Capture the cell that displays the provided text and extract its (X, Y) central coordinate. 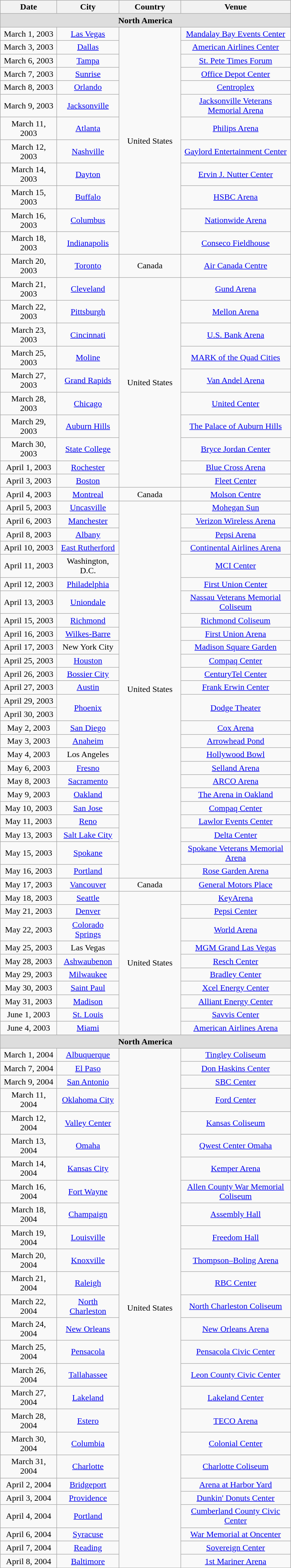
Country (150, 7)
March 30, 2003 (29, 449)
Dunkin' Donuts Center (236, 1498)
April 5, 2003 (29, 507)
Savvis Center (236, 1015)
San Diego (88, 727)
April 15, 2003 (29, 620)
Cumberland County Civic Center (236, 1516)
Auburn Hills (88, 426)
Phoenix (88, 707)
Orlando (88, 87)
March 21, 2004 (29, 1283)
April 27, 2003 (29, 687)
Houston (88, 661)
Omaha (88, 1146)
March 21, 2003 (29, 289)
Philadelphia (88, 584)
April 8, 2003 (29, 534)
May 22, 2003 (29, 930)
Spokane (88, 853)
North Charleston (88, 1306)
Ford Center (236, 1100)
Albany (88, 534)
May 25, 2003 (29, 948)
March 13, 2004 (29, 1146)
May 28, 2003 (29, 961)
Cox Arena (236, 727)
Madison (88, 1001)
Allen County War Memorial Coliseum (236, 1192)
May 13, 2003 (29, 835)
Venue (236, 7)
Cincinnati (88, 335)
Columbus (88, 220)
Van Andel Arena (236, 380)
Lakeland (88, 1398)
May 11, 2003 (29, 822)
Blue Cross Arena (236, 467)
Dodge Theater (236, 707)
May 30, 2003 (29, 988)
United Center (236, 404)
Seattle (88, 898)
May 31, 2003 (29, 1001)
Air Canada Centre (236, 266)
April 29, 2003 (29, 701)
Uniondale (88, 602)
March 14, 2004 (29, 1168)
March 25, 2003 (29, 358)
April 8, 2004 (29, 1561)
May 8, 2003 (29, 781)
Frank Erwin Center (236, 687)
Thompson–Boling Arena (236, 1260)
Tingley Coliseum (236, 1055)
Spokane Veterans Memorial Arena (236, 853)
March 26, 2004 (29, 1375)
El Paso (88, 1068)
March 23, 2003 (29, 335)
Jacksonville Veterans Memorial Arena (236, 106)
March 27, 2003 (29, 380)
Charlotte (88, 1466)
Kansas City (88, 1168)
RBC Center (236, 1283)
March 11, 2004 (29, 1100)
Madison Square Garden (236, 647)
Qwest Center Omaha (236, 1146)
Milwaukee (88, 974)
Date (29, 7)
March 16, 2004 (29, 1192)
Anaheim (88, 741)
March 29, 2003 (29, 426)
Arrowhead Pond (236, 741)
March 3, 2003 (29, 47)
June 4, 2003 (29, 1028)
March 22, 2003 (29, 312)
April 17, 2003 (29, 647)
Pittsburgh (88, 312)
Molson Centre (236, 494)
Valley Center (88, 1123)
March 7, 2003 (29, 74)
Knoxville (88, 1260)
Don Haskins Center (236, 1068)
HSBC Arena (236, 197)
Indianapolis (88, 243)
Austin (88, 687)
April 2, 2004 (29, 1485)
War Memorial at Oncenter (236, 1534)
April 4, 2003 (29, 494)
New York City (88, 647)
Gund Arena (236, 289)
Providence (88, 1498)
Cleveland (88, 289)
San Antonio (88, 1082)
Fresno (88, 768)
Centroplex (236, 87)
May 29, 2003 (29, 974)
May 4, 2003 (29, 754)
April 30, 2003 (29, 714)
Pepsi Center (236, 911)
Denver (88, 911)
March 30, 2004 (29, 1444)
Bryce Jordan Center (236, 449)
Grand Rapids (88, 380)
Raleigh (88, 1283)
Tampa (88, 61)
Ervin J. Nutter Center (236, 174)
MARK of the Quad Cities (236, 358)
New Orleans Arena (236, 1329)
May 16, 2003 (29, 871)
East Rutherford (88, 548)
Lakeland Center (236, 1398)
Colonial Center (236, 1444)
Montreal (88, 494)
Philips Arena (236, 128)
Reno (88, 822)
Conseco Fieldhouse (236, 243)
May 10, 2003 (29, 808)
Dayton (88, 174)
Albuquerque (88, 1055)
Assembly Hall (236, 1214)
March 24, 2004 (29, 1329)
TECO Arena (236, 1420)
March 11, 2003 (29, 128)
March 19, 2004 (29, 1237)
March 22, 2004 (29, 1306)
March 28, 2004 (29, 1420)
Leon County Civic Center (236, 1375)
Rochester (88, 467)
Wilkes-Barre (88, 634)
May 18, 2003 (29, 898)
State College (88, 449)
Kemper Arena (236, 1168)
June 1, 2003 (29, 1015)
Freedom Hall (236, 1237)
April 6, 2004 (29, 1534)
April 10, 2003 (29, 548)
St. Pete Times Forum (236, 61)
March 16, 2003 (29, 220)
Kansas Coliseum (236, 1123)
Sovereign Center (236, 1548)
Mellon Arena (236, 312)
March 25, 2004 (29, 1352)
Hollywood Bowl (236, 754)
May 3, 2003 (29, 741)
Baltimore (88, 1561)
City (88, 7)
The Palace of Auburn Hills (236, 426)
Pensacola (88, 1352)
Oakland (88, 795)
Reading (88, 1548)
Jacksonville (88, 106)
March 9, 2003 (29, 106)
Champaign (88, 1214)
MGM Grand Las Vegas (236, 948)
April 1, 2003 (29, 467)
Richmond (88, 620)
Manchester (88, 521)
General Motors Place (236, 885)
1st Mariner Arena (236, 1561)
CenturyTel Center (236, 674)
Fleet Center (236, 481)
Oklahoma City (88, 1100)
St. Louis (88, 1015)
May 9, 2003 (29, 795)
Salt Lake City (88, 835)
April 3, 2004 (29, 1498)
April 3, 2003 (29, 481)
Gaylord Entertainment Center (236, 151)
March 31, 2004 (29, 1466)
American Airlines Arena (236, 1028)
Uncasville (88, 507)
April 12, 2003 (29, 584)
World Arena (236, 930)
Bridgeport (88, 1485)
Nashville (88, 151)
Verizon Wireless Arena (236, 521)
American Airlines Center (236, 47)
New Orleans (88, 1329)
March 18, 2004 (29, 1214)
April 25, 2003 (29, 661)
Atlanta (88, 128)
Toronto (88, 266)
May 17, 2003 (29, 885)
KeyArena (236, 898)
Pensacola Civic Center (236, 1352)
Estero (88, 1420)
March 18, 2003 (29, 243)
March 14, 2003 (29, 174)
Alliant Energy Center (236, 1001)
Louisville (88, 1237)
First Union Center (236, 584)
Delta Center (236, 835)
March 7, 2004 (29, 1068)
SBC Center (236, 1082)
Ashwaubenon (88, 961)
April 16, 2003 (29, 634)
Office Depot Center (236, 74)
March 27, 2004 (29, 1398)
Buffalo (88, 197)
April 4, 2004 (29, 1516)
North Charleston Coliseum (236, 1306)
Miami (88, 1028)
San Jose (88, 808)
April 6, 2003 (29, 521)
March 12, 2003 (29, 151)
March 15, 2003 (29, 197)
Continental Airlines Arena (236, 548)
Bossier City (88, 674)
Mohegan Sun (236, 507)
Columbia (88, 1444)
March 1, 2003 (29, 34)
Fort Wayne (88, 1192)
Richmond Coliseum (236, 620)
Dallas (88, 47)
MCI Center (236, 566)
Tallahassee (88, 1375)
Resch Center (236, 961)
Xcel Energy Center (236, 988)
April 26, 2003 (29, 674)
Saint Paul (88, 988)
March 28, 2003 (29, 404)
Nationwide Arena (236, 220)
Los Angeles (88, 754)
First Union Arena (236, 634)
Charlotte Coliseum (236, 1466)
March 1, 2004 (29, 1055)
May 2, 2003 (29, 727)
ARCO Arena (236, 781)
April 7, 2004 (29, 1548)
May 21, 2003 (29, 911)
April 11, 2003 (29, 566)
Chicago (88, 404)
April 13, 2003 (29, 602)
March 9, 2004 (29, 1082)
May 6, 2003 (29, 768)
May 15, 2003 (29, 853)
March 6, 2003 (29, 61)
Lawlor Events Center (236, 822)
Boston (88, 481)
March 12, 2004 (29, 1123)
Vancouver (88, 885)
Rose Garden Arena (236, 871)
Nassau Veterans Memorial Coliseum (236, 602)
U.S. Bank Arena (236, 335)
Colorado Springs (88, 930)
Bradley Center (236, 974)
Moline (88, 358)
Mandalay Bay Events Center (236, 34)
Sacramento (88, 781)
Washington, D.C. (88, 566)
Sunrise (88, 74)
Syracuse (88, 1534)
Pepsi Arena (236, 534)
March 20, 2003 (29, 266)
The Arena in Oakland (236, 795)
Arena at Harbor Yard (236, 1485)
Selland Arena (236, 768)
March 8, 2003 (29, 87)
March 20, 2004 (29, 1260)
